Identify which cell holds the provided text, then report its [X, Y] central coordinate. 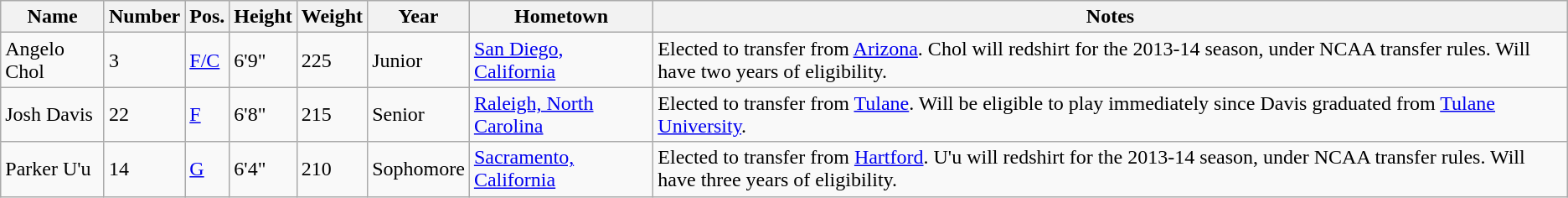
14 [144, 169]
Raleigh, North Carolina [561, 114]
Name [53, 17]
Josh Davis [53, 114]
210 [332, 169]
6'9" [263, 60]
Notes [1111, 17]
6'8" [263, 114]
F/C [208, 60]
Elected to transfer from Arizona. Chol will redshirt for the 2013-14 season, under NCAA transfer rules. Will have two years of eligibility. [1111, 60]
Elected to transfer from Tulane. Will be eligible to play immediately since Davis graduated from Tulane University. [1111, 114]
Number [144, 17]
Weight [332, 17]
Pos. [208, 17]
6'4" [263, 169]
Year [419, 17]
Parker U'u [53, 169]
Junior [419, 60]
G [208, 169]
F [208, 114]
Hometown [561, 17]
Sophomore [419, 169]
Elected to transfer from Hartford. U'u will redshirt for the 2013-14 season, under NCAA transfer rules. Will have three years of eligibility. [1111, 169]
Height [263, 17]
215 [332, 114]
San Diego, California [561, 60]
3 [144, 60]
Sacramento, California [561, 169]
Senior [419, 114]
22 [144, 114]
Angelo Chol [53, 60]
225 [332, 60]
